Capture the cell that displays the provided text and extract its [X, Y] central coordinate. 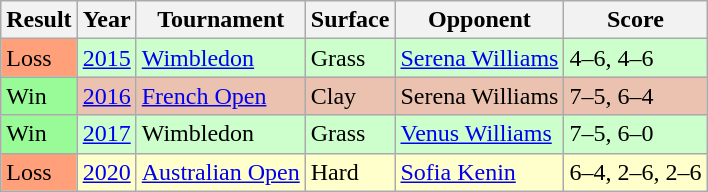
Opponent [480, 20]
Year [106, 20]
Result [39, 20]
7–5, 6–0 [636, 134]
Australian Open [220, 172]
7–5, 6–4 [636, 96]
Score [636, 20]
Surface [350, 20]
Clay [350, 96]
2015 [106, 58]
4–6, 4–6 [636, 58]
6–4, 2–6, 2–6 [636, 172]
2017 [106, 134]
2020 [106, 172]
Sofia Kenin [480, 172]
French Open [220, 96]
Venus Williams [480, 134]
2016 [106, 96]
Tournament [220, 20]
Hard [350, 172]
